Scan for the cell matching the given text and deliver its [x, y] coordinate at center. 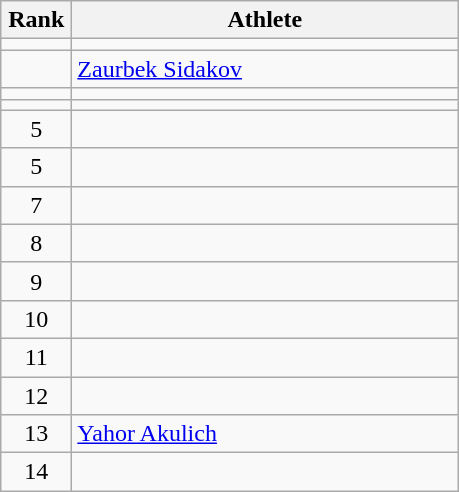
8 [36, 243]
10 [36, 319]
11 [36, 357]
13 [36, 434]
14 [36, 472]
Rank [36, 20]
12 [36, 395]
7 [36, 205]
Athlete [265, 20]
Zaurbek Sidakov [265, 69]
Yahor Akulich [265, 434]
9 [36, 281]
